Determine the [X, Y] coordinate at the center of the cell enclosing the given text.  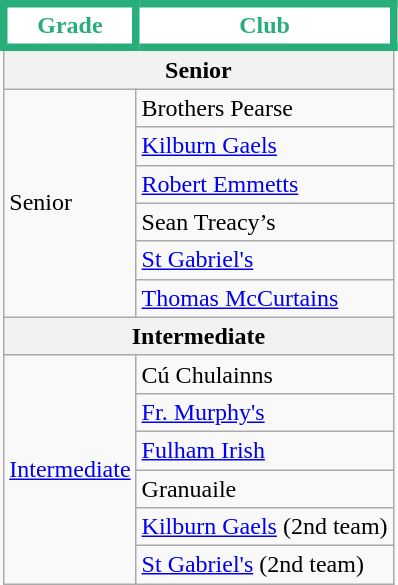
Kilburn Gaels [264, 146]
Fulham Irish [264, 450]
Granuaile [264, 489]
Fr. Murphy's [264, 412]
Sean Treacy’s [264, 222]
Club [264, 26]
Robert Emmetts [264, 184]
Brothers Pearse [264, 108]
Cú Chulainns [264, 374]
Kilburn Gaels (2nd team) [264, 527]
Thomas McCurtains [264, 298]
Grade [70, 26]
St Gabriel's [264, 260]
St Gabriel's (2nd team) [264, 565]
